Locate the cell with the specified text and output its [X, Y] center coordinate. 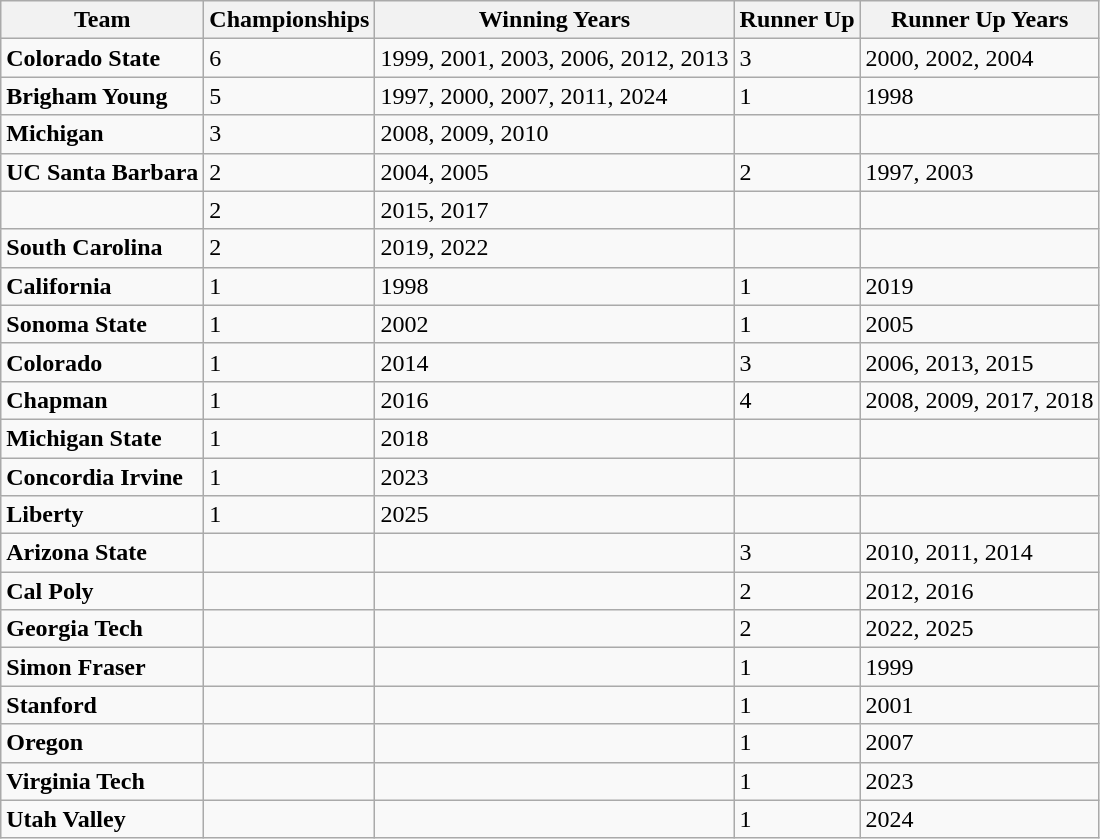
UC Santa Barbara [102, 172]
Michigan State [102, 438]
2025 [554, 515]
2024 [980, 819]
1997, 2000, 2007, 2011, 2024 [554, 96]
2007 [980, 743]
6 [290, 58]
Liberty [102, 515]
Arizona State [102, 553]
2008, 2009, 2017, 2018 [980, 400]
Runner Up Years [980, 20]
2015, 2017 [554, 210]
2019 [980, 286]
Colorado State [102, 58]
Brigham Young [102, 96]
Chapman [102, 400]
Winning Years [554, 20]
Concordia Irvine [102, 477]
Cal Poly [102, 591]
1999, 2001, 2003, 2006, 2012, 2013 [554, 58]
2006, 2013, 2015 [980, 362]
Stanford [102, 705]
Simon Fraser [102, 667]
2001 [980, 705]
Michigan [102, 134]
2008, 2009, 2010 [554, 134]
California [102, 286]
Utah Valley [102, 819]
2014 [554, 362]
2005 [980, 324]
Colorado [102, 362]
2016 [554, 400]
Georgia Tech [102, 629]
Oregon [102, 743]
2012, 2016 [980, 591]
2002 [554, 324]
Sonoma State [102, 324]
2019, 2022 [554, 248]
4 [797, 400]
2010, 2011, 2014 [980, 553]
1997, 2003 [980, 172]
2000, 2002, 2004 [980, 58]
Team [102, 20]
5 [290, 96]
2018 [554, 438]
Virginia Tech [102, 781]
2022, 2025 [980, 629]
South Carolina [102, 248]
2004, 2005 [554, 172]
1999 [980, 667]
Runner Up [797, 20]
Championships [290, 20]
